Return the (X, Y) coordinate for the center point of the cell that contains the specified text.  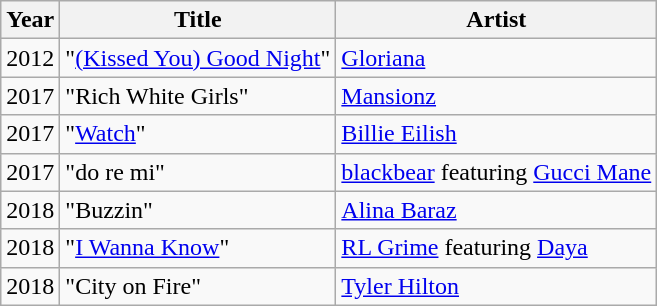
"Buzzin" (198, 210)
"do re mi" (198, 172)
Billie Eilish (496, 134)
Title (198, 20)
blackbear featuring Gucci Mane (496, 172)
"Watch" (198, 134)
Gloriana (496, 58)
Alina Baraz (496, 210)
Tyler Hilton (496, 286)
"Rich White Girls" (198, 96)
RL Grime featuring Daya (496, 248)
"City on Fire" (198, 286)
Artist (496, 20)
Year (30, 20)
"(Kissed You) Good Night" (198, 58)
2012 (30, 58)
"I Wanna Know" (198, 248)
Mansionz (496, 96)
